Provide the [x, y] coordinate of the cell's center where the given text is located.  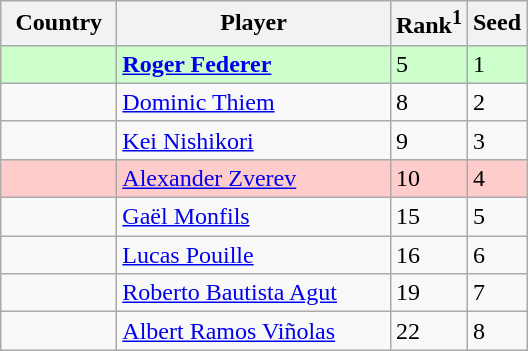
2 [496, 102]
16 [428, 255]
Kei Nishikori [254, 140]
Seed [496, 24]
7 [496, 293]
Dominic Thiem [254, 102]
22 [428, 331]
3 [496, 140]
Roger Federer [254, 64]
Albert Ramos Viñolas [254, 331]
Player [254, 24]
4 [496, 178]
15 [428, 217]
10 [428, 178]
Country [59, 24]
Alexander Zverev [254, 178]
Roberto Bautista Agut [254, 293]
Lucas Pouille [254, 255]
Gaël Monfils [254, 217]
Rank1 [428, 24]
9 [428, 140]
6 [496, 255]
19 [428, 293]
1 [496, 64]
